Scan for the cell matching the given text and deliver its [X, Y] coordinate at center. 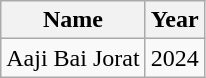
2024 [174, 58]
Year [174, 20]
Name [73, 20]
Aaji Bai Jorat [73, 58]
